Locate the cell with the specified text and output its [X, Y] center coordinate. 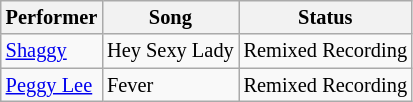
Fever [170, 85]
Performer [52, 17]
Peggy Lee [52, 85]
Shaggy [52, 51]
Song [170, 17]
Status [326, 17]
Hey Sexy Lady [170, 51]
